Identify which cell holds the provided text, then report its (X, Y) central coordinate. 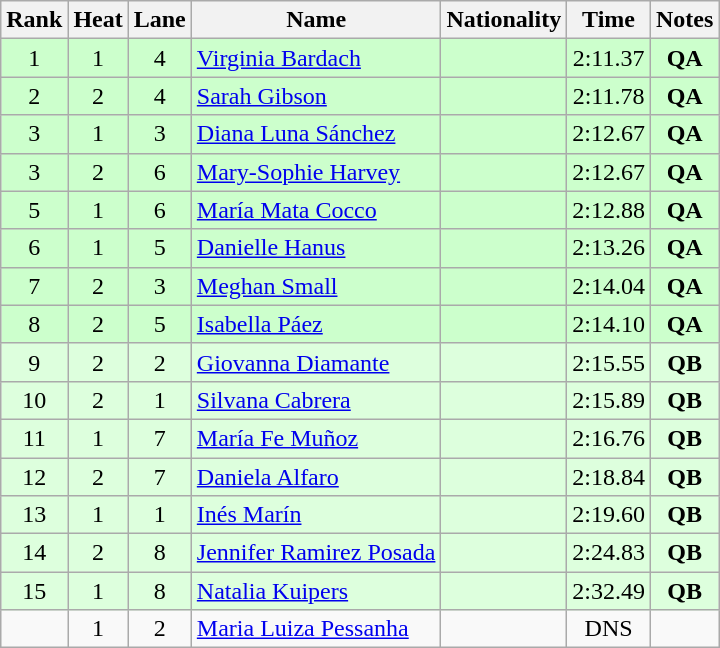
2:19.60 (609, 515)
2:16.76 (609, 438)
2:14.10 (609, 324)
13 (34, 515)
DNS (609, 629)
Time (609, 20)
Daniela Alfaro (316, 477)
María Mata Cocco (316, 210)
Sarah Gibson (316, 96)
2:12.88 (609, 210)
Danielle Hanus (316, 248)
2:24.83 (609, 553)
2:15.89 (609, 400)
Rank (34, 20)
12 (34, 477)
2:14.04 (609, 286)
2:13.26 (609, 248)
Name (316, 20)
Jennifer Ramirez Posada (316, 553)
Maria Luiza Pessanha (316, 629)
14 (34, 553)
10 (34, 400)
Inés Marín (316, 515)
Diana Luna Sánchez (316, 134)
Silvana Cabrera (316, 400)
Lane (160, 20)
11 (34, 438)
Natalia Kuipers (316, 591)
Notes (684, 20)
2:15.55 (609, 362)
María Fe Muñoz (316, 438)
Meghan Small (316, 286)
15 (34, 591)
9 (34, 362)
2:18.84 (609, 477)
2:32.49 (609, 591)
Virginia Bardach (316, 58)
2:11.78 (609, 96)
Heat (98, 20)
2:11.37 (609, 58)
Giovanna Diamante (316, 362)
Nationality (504, 20)
Mary-Sophie Harvey (316, 172)
Isabella Páez (316, 324)
